Capture the cell that displays the provided text and extract its (x, y) central coordinate. 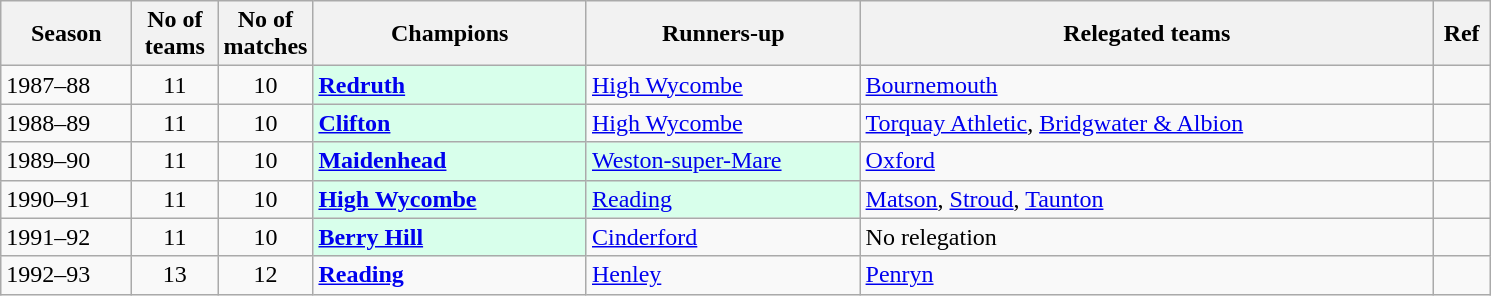
Oxford (1147, 161)
Berry Hill (450, 237)
No of matches (266, 34)
12 (266, 275)
Champions (450, 34)
Cinderford (723, 237)
Henley (723, 275)
Weston-super-Mare (723, 161)
1988–89 (66, 123)
Torquay Athletic, Bridgwater & Albion (1147, 123)
1989–90 (66, 161)
Season (66, 34)
Runners-up (723, 34)
Ref (1462, 34)
Matson, Stroud, Taunton (1147, 199)
Maidenhead (450, 161)
Bournemouth (1147, 85)
Relegated teams (1147, 34)
13 (175, 275)
Clifton (450, 123)
No of teams (175, 34)
Penryn (1147, 275)
No relegation (1147, 237)
1992–93 (66, 275)
Redruth (450, 85)
1987–88 (66, 85)
1991–92 (66, 237)
1990–91 (66, 199)
